From the cell containing the given text, extract its center point as (x, y) coordinate. 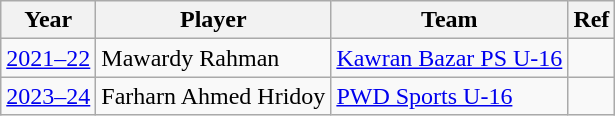
Ref (592, 20)
Player (214, 20)
Mawardy Rahman (214, 58)
2021–22 (48, 58)
Year (48, 20)
Farharn Ahmed Hridoy (214, 96)
2023–24 (48, 96)
PWD Sports U-16 (450, 96)
Kawran Bazar PS U-16 (450, 58)
Team (450, 20)
